Determine the (x, y) coordinate at the center of the cell enclosing the given text.  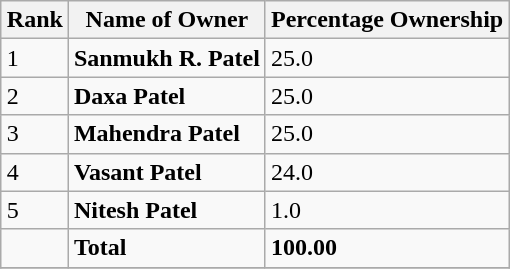
100.00 (386, 248)
Daxa Patel (166, 96)
Vasant Patel (166, 172)
3 (34, 134)
2 (34, 96)
5 (34, 210)
24.0 (386, 172)
Mahendra Patel (166, 134)
Nitesh Patel (166, 210)
1.0 (386, 210)
Sanmukh R. Patel (166, 58)
1 (34, 58)
4 (34, 172)
Name of Owner (166, 20)
Percentage Ownership (386, 20)
Rank (34, 20)
Total (166, 248)
